Identify which cell holds the provided text, then report its [X, Y] central coordinate. 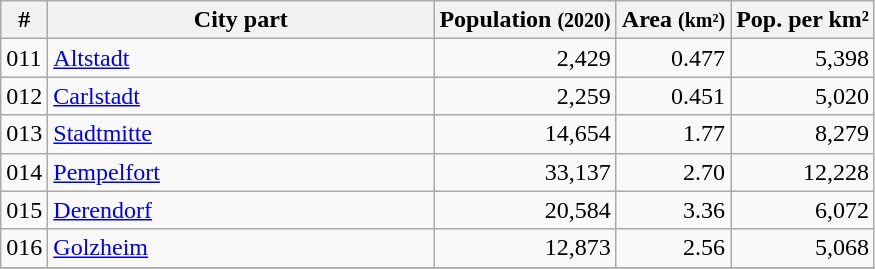
Golzheim [241, 248]
Pempelfort [241, 172]
City part [241, 20]
012 [24, 96]
6,072 [803, 210]
33,137 [525, 172]
12,873 [525, 248]
015 [24, 210]
Pop. per km² [803, 20]
5,020 [803, 96]
0.451 [673, 96]
014 [24, 172]
Altstadt [241, 58]
14,654 [525, 134]
8,279 [803, 134]
5,068 [803, 248]
2.56 [673, 248]
0.477 [673, 58]
Carlstadt [241, 96]
# [24, 20]
016 [24, 248]
2,429 [525, 58]
Population (2020) [525, 20]
Stadtmitte [241, 134]
12,228 [803, 172]
2.70 [673, 172]
Derendorf [241, 210]
3.36 [673, 210]
Area (km²) [673, 20]
013 [24, 134]
2,259 [525, 96]
20,584 [525, 210]
1.77 [673, 134]
5,398 [803, 58]
011 [24, 58]
